Search for the cell housing the specified text and yield its [x, y] center coordinate. 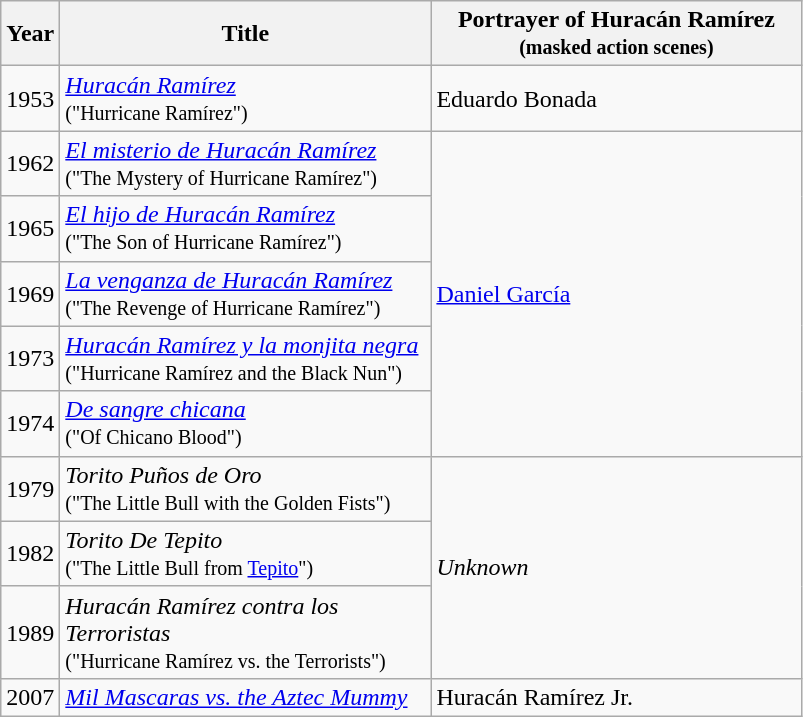
La venganza de Huracán Ramírez("The Revenge of Hurricane Ramírez") [246, 294]
El misterio de Huracán Ramírez("The Mystery of Hurricane Ramírez") [246, 164]
Huracán Ramírez("Hurricane Ramírez") [246, 98]
Year [30, 34]
Title [246, 34]
De sangre chicana("Of Chicano Blood") [246, 424]
1962 [30, 164]
1989 [30, 632]
1982 [30, 554]
1965 [30, 228]
Torito Puños de Oro("The Little Bull with the Golden Fists") [246, 488]
Mil Mascaras vs. the Aztec Mummy [246, 697]
1974 [30, 424]
1969 [30, 294]
El hijo de Huracán Ramírez("The Son of Hurricane Ramírez") [246, 228]
Huracán Ramírez Jr. [616, 697]
Unknown [616, 567]
Torito De Tepito("The Little Bull from Tepito") [246, 554]
Daniel García [616, 294]
1979 [30, 488]
1953 [30, 98]
Eduardo Bonada [616, 98]
Huracán Ramírez contra los Terroristas("Hurricane Ramírez vs. the Terrorists") [246, 632]
Huracán Ramírez y la monjita negra("Hurricane Ramírez and the Black Nun") [246, 358]
1973 [30, 358]
2007 [30, 697]
Portrayer of Huracán Ramírez(masked action scenes) [616, 34]
